Return [x, y] of the center of cell containing provided text 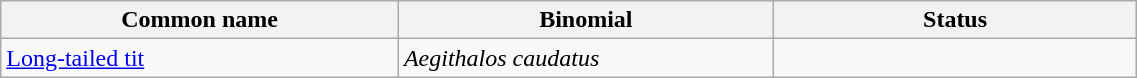
Common name [200, 20]
Long-tailed tit [200, 58]
Binomial [586, 20]
Status [955, 20]
Aegithalos caudatus [586, 58]
